Output the [X, Y] coordinate of the center of the cell containing the given text.  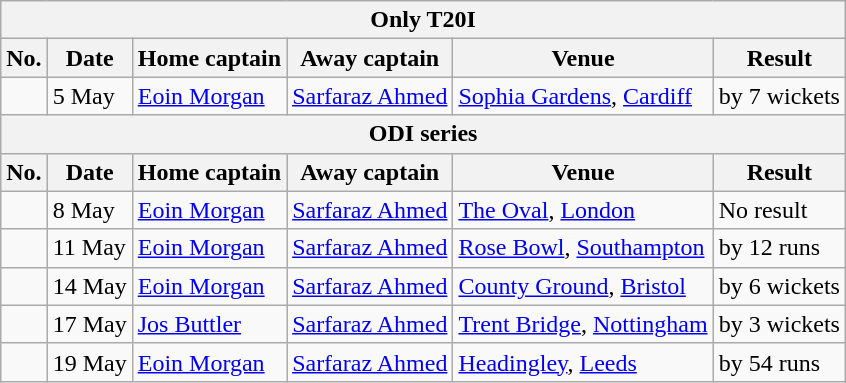
11 May [90, 248]
by 54 runs [779, 362]
No result [779, 210]
5 May [90, 96]
by 6 wickets [779, 286]
The Oval, London [583, 210]
ODI series [424, 134]
Sophia Gardens, Cardiff [583, 96]
19 May [90, 362]
Only T20I [424, 20]
County Ground, Bristol [583, 286]
by 3 wickets [779, 324]
by 7 wickets [779, 96]
Rose Bowl, Southampton [583, 248]
17 May [90, 324]
Headingley, Leeds [583, 362]
Trent Bridge, Nottingham [583, 324]
Jos Buttler [209, 324]
by 12 runs [779, 248]
8 May [90, 210]
14 May [90, 286]
